Provide the (x, y) coordinate of the cell's center where the given text is located.  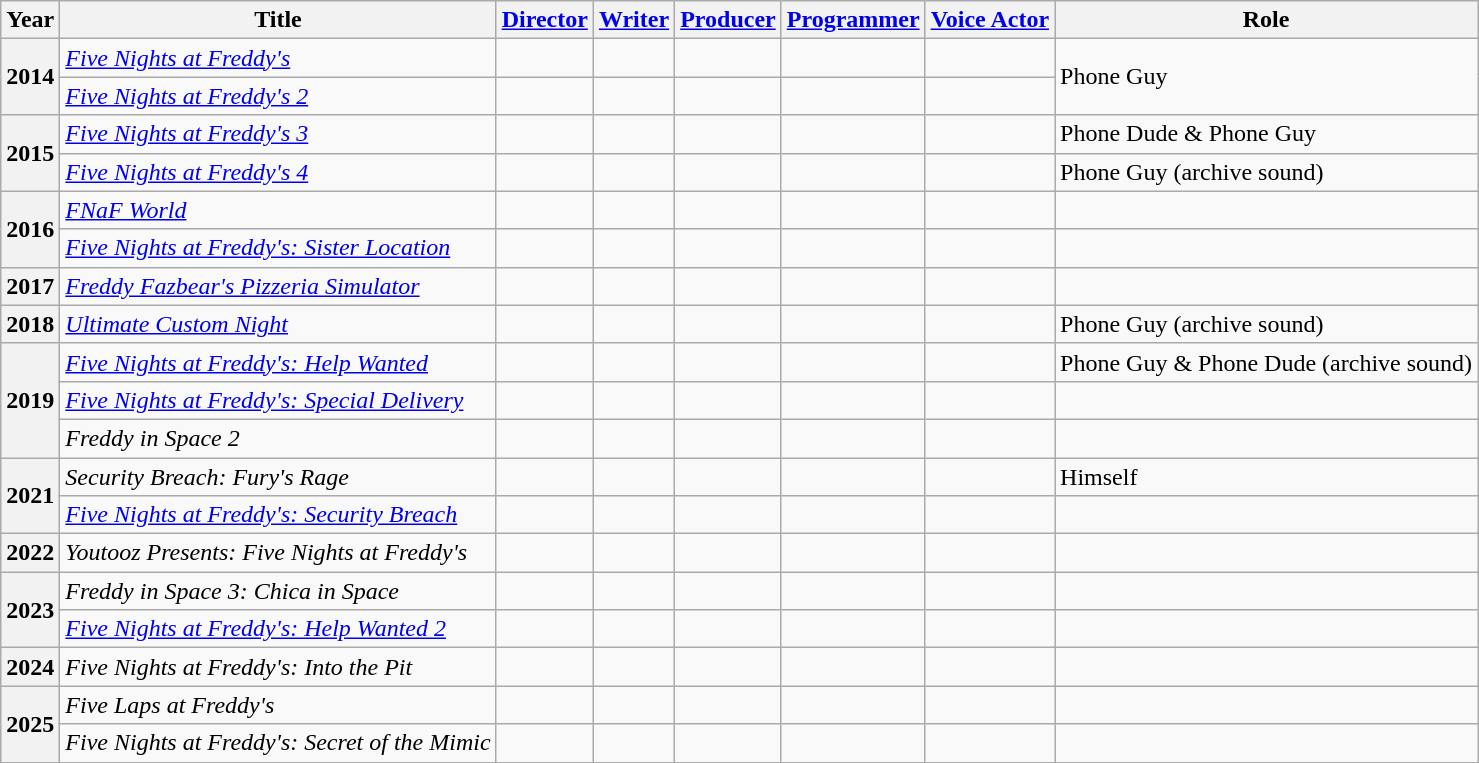
2021 (30, 496)
Phone Guy & Phone Dude (archive sound) (1266, 362)
Ultimate Custom Night (278, 324)
Phone Guy (1266, 77)
Security Breach: Fury's Rage (278, 477)
Freddy in Space 2 (278, 438)
Five Nights at Freddy's: Security Breach (278, 515)
Himself (1266, 477)
2014 (30, 77)
Phone Dude & Phone Guy (1266, 134)
2024 (30, 667)
Five Laps at Freddy's (278, 705)
Title (278, 20)
2025 (30, 724)
Freddy in Space 3: Chica in Space (278, 591)
Youtooz Presents: Five Nights at Freddy's (278, 553)
2016 (30, 229)
Five Nights at Freddy's: Sister Location (278, 248)
Five Nights at Freddy's 3 (278, 134)
2015 (30, 153)
Producer (728, 20)
Five Nights at Freddy's (278, 58)
Voice Actor (990, 20)
Five Nights at Freddy's: Secret of the Mimic (278, 743)
Five Nights at Freddy's: Special Delivery (278, 400)
Writer (634, 20)
Freddy Fazbear's Pizzeria Simulator (278, 286)
Role (1266, 20)
Five Nights at Freddy's: Help Wanted 2 (278, 629)
Year (30, 20)
2019 (30, 400)
Five Nights at Freddy's 4 (278, 172)
FNaF World (278, 210)
2022 (30, 553)
2023 (30, 610)
2018 (30, 324)
Director (544, 20)
Five Nights at Freddy's 2 (278, 96)
Five Nights at Freddy's: Help Wanted (278, 362)
Programmer (853, 20)
2017 (30, 286)
Five Nights at Freddy's: Into the Pit (278, 667)
